Locate the cell with the specified text and output its [x, y] center coordinate. 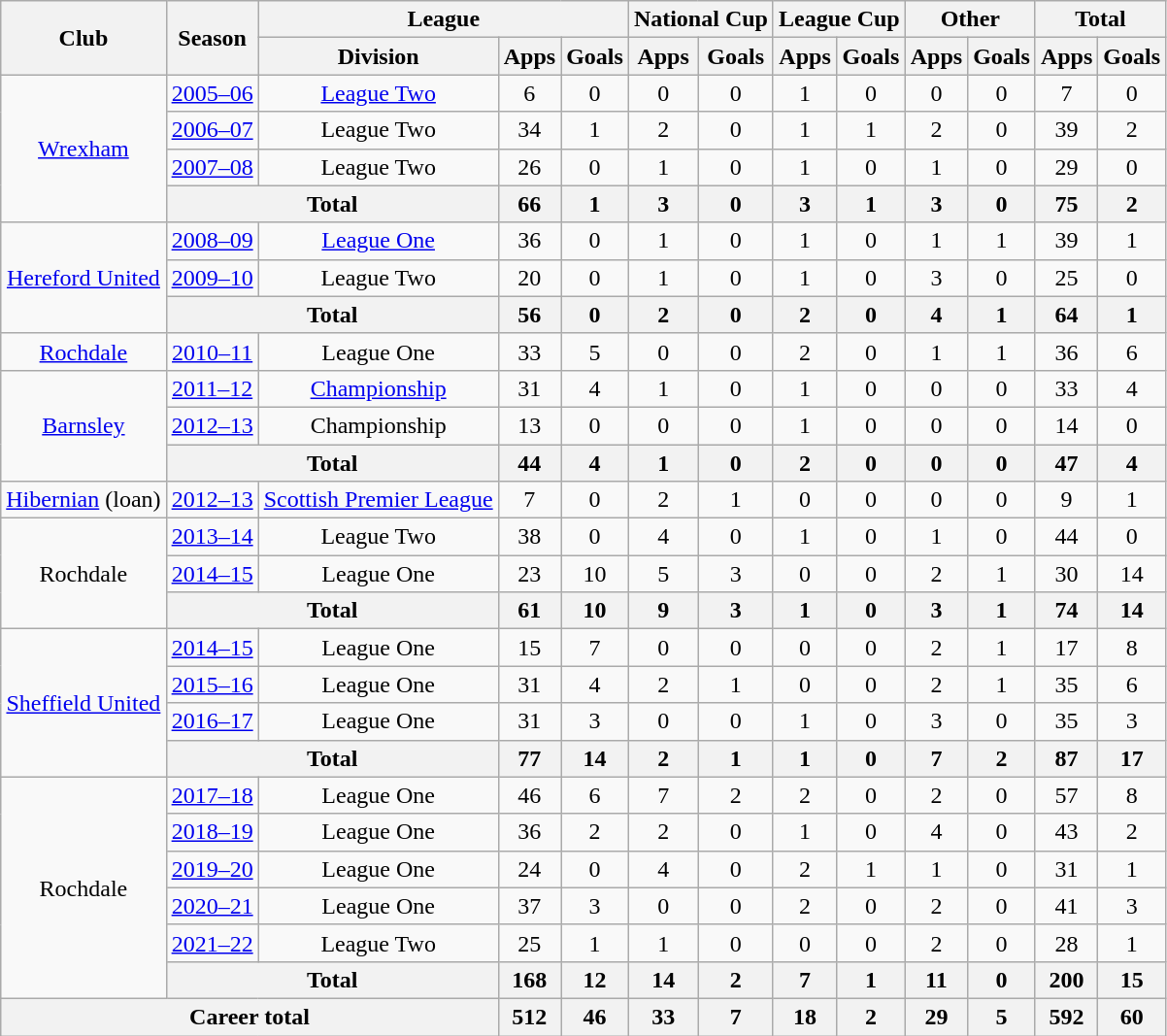
2011–12 [212, 388]
87 [1066, 758]
13 [529, 425]
200 [1066, 980]
2020–21 [212, 906]
23 [529, 574]
12 [595, 980]
2008–09 [212, 241]
2010–11 [212, 351]
Wrexham [83, 149]
43 [1066, 832]
61 [529, 611]
Career total [250, 1017]
League [443, 19]
2013–14 [212, 537]
34 [529, 130]
18 [804, 1017]
2019–20 [212, 869]
30 [1066, 574]
League Cup [839, 19]
Season [212, 38]
66 [529, 204]
20 [529, 278]
Barnsley [83, 425]
2006–07 [212, 130]
47 [1066, 463]
Hereford United [83, 278]
28 [1066, 943]
60 [1132, 1017]
Sheffield United [83, 703]
Hibernian (loan) [83, 500]
24 [529, 869]
11 [936, 980]
38 [529, 537]
2018–19 [212, 832]
2017–18 [212, 795]
2021–22 [212, 943]
41 [1066, 906]
592 [1066, 1017]
74 [1066, 611]
57 [1066, 795]
Scottish Premier League [379, 500]
2015–16 [212, 685]
2005–06 [212, 93]
2009–10 [212, 278]
2016–17 [212, 721]
77 [529, 758]
512 [529, 1017]
Division [379, 56]
2007–08 [212, 167]
168 [529, 980]
Other [970, 19]
37 [529, 906]
64 [1066, 315]
26 [529, 167]
56 [529, 315]
Club [83, 38]
75 [1066, 204]
National Cup [701, 19]
